Identify which cell holds the provided text, then report its (x, y) central coordinate. 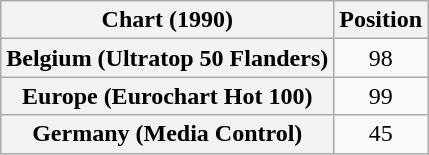
Germany (Media Control) (168, 134)
Europe (Eurochart Hot 100) (168, 96)
98 (381, 58)
45 (381, 134)
Position (381, 20)
99 (381, 96)
Chart (1990) (168, 20)
Belgium (Ultratop 50 Flanders) (168, 58)
